For the text-containing cell, return its midpoint in [X, Y] coordinate format. 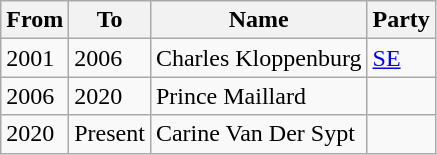
Party [401, 20]
SE [401, 58]
Prince Maillard [258, 96]
To [110, 20]
Present [110, 134]
Name [258, 20]
2001 [35, 58]
Charles Kloppenburg [258, 58]
Carine Van Der Sypt [258, 134]
From [35, 20]
